Detect which cell encompasses the target text, then output its [X, Y] center coordinate. 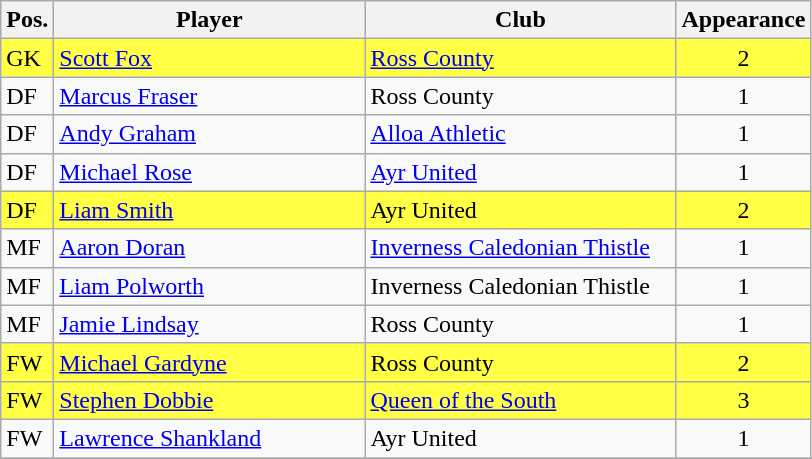
Queen of the South [520, 400]
Aaron Doran [210, 248]
Liam Smith [210, 210]
Player [210, 20]
Marcus Fraser [210, 96]
Michael Rose [210, 172]
GK [28, 58]
Andy Graham [210, 134]
Club [520, 20]
Appearance [744, 20]
Lawrence Shankland [210, 438]
Scott Fox [210, 58]
Jamie Lindsay [210, 324]
Michael Gardyne [210, 362]
3 [744, 400]
Stephen Dobbie [210, 400]
Pos. [28, 20]
Alloa Athletic [520, 134]
Liam Polworth [210, 286]
